Return the (X, Y) coordinate for the center point of the cell that contains the specified text.  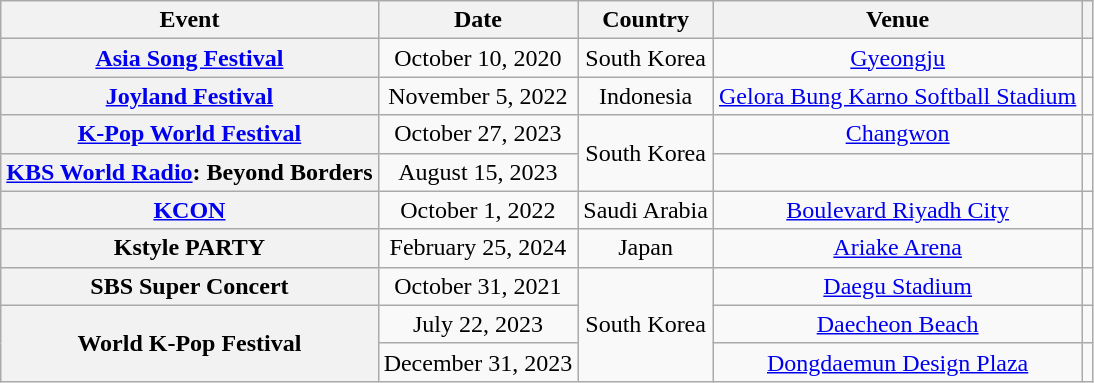
Boulevard Riyadh City (897, 210)
KCON (190, 210)
World K-Pop Festival (190, 343)
Joyland Festival (190, 96)
July 22, 2023 (478, 324)
November 5, 2022 (478, 96)
SBS Super Concert (190, 286)
Daegu Stadium (897, 286)
Event (190, 20)
Gyeongju (897, 58)
October 31, 2021 (478, 286)
Dongdaemun Design Plaza (897, 362)
Changwon (897, 134)
Japan (646, 248)
Gelora Bung Karno Softball Stadium (897, 96)
October 27, 2023 (478, 134)
February 25, 2024 (478, 248)
October 1, 2022 (478, 210)
Daecheon Beach (897, 324)
Country (646, 20)
Ariake Arena (897, 248)
Venue (897, 20)
Date (478, 20)
October 10, 2020 (478, 58)
December 31, 2023 (478, 362)
Saudi Arabia (646, 210)
Kstyle PARTY (190, 248)
Asia Song Festival (190, 58)
August 15, 2023 (478, 172)
K-Pop World Festival (190, 134)
KBS World Radio: Beyond Borders (190, 172)
Indonesia (646, 96)
